Extract the [x, y] coordinate from the center of the cell holding the provided text.  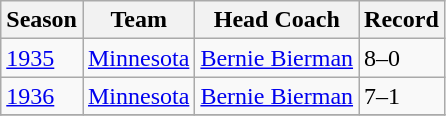
Head Coach [277, 20]
1936 [42, 96]
1935 [42, 58]
Team [138, 20]
Record [402, 20]
Season [42, 20]
8–0 [402, 58]
7–1 [402, 96]
